Pinpoint the cell where the given text exists, returning its [X, Y] midpoint coordinate. 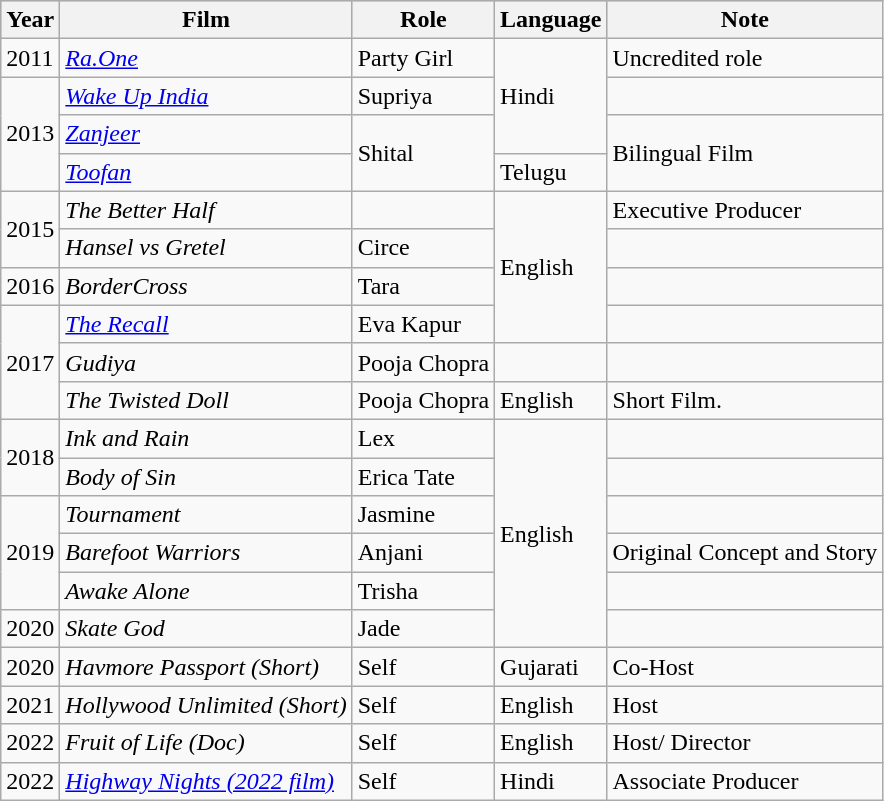
Co-Host [745, 667]
Erica Tate [423, 477]
Tournament [206, 515]
Lex [423, 438]
2015 [30, 229]
Wake Up India [206, 96]
Jade [423, 629]
Anjani [423, 553]
Short Film. [745, 400]
Eva Kapur [423, 324]
Jasmine [423, 515]
Toofan [206, 172]
Awake Alone [206, 591]
Year [30, 20]
Executive Producer [745, 210]
Tara [423, 286]
Hansel vs Gretel [206, 248]
Film [206, 20]
Hollywood Unlimited (Short) [206, 705]
Uncredited role [745, 58]
Havmore Passport (Short) [206, 667]
Associate Producer [745, 781]
Trisha [423, 591]
Gudiya [206, 362]
Supriya [423, 96]
The Better Half [206, 210]
Zanjeer [206, 134]
Fruit of Life (Doc) [206, 743]
Shital [423, 153]
Ink and Rain [206, 438]
Highway Nights (2022 film) [206, 781]
Party Girl [423, 58]
Circe [423, 248]
2011 [30, 58]
Bilingual Film [745, 153]
2016 [30, 286]
Skate God [206, 629]
2013 [30, 134]
Telugu [551, 172]
Gujarati [551, 667]
The Twisted Doll [206, 400]
2018 [30, 457]
Original Concept and Story [745, 553]
2019 [30, 553]
The Recall [206, 324]
Host/ Director [745, 743]
Note [745, 20]
Language [551, 20]
Barefoot Warriors [206, 553]
BorderCross [206, 286]
2021 [30, 705]
Role [423, 20]
2017 [30, 362]
Body of Sin [206, 477]
Ra.One [206, 58]
Host [745, 705]
